Search for the cell housing the specified text and yield its (x, y) center coordinate. 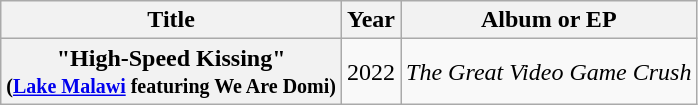
The Great Video Game Crush (549, 72)
"High-Speed Kissing"(Lake Malawi featuring We Are Domi) (172, 72)
Title (172, 20)
Album or EP (549, 20)
2022 (372, 72)
Year (372, 20)
